Scan for the cell matching the given text and deliver its [X, Y] coordinate at center. 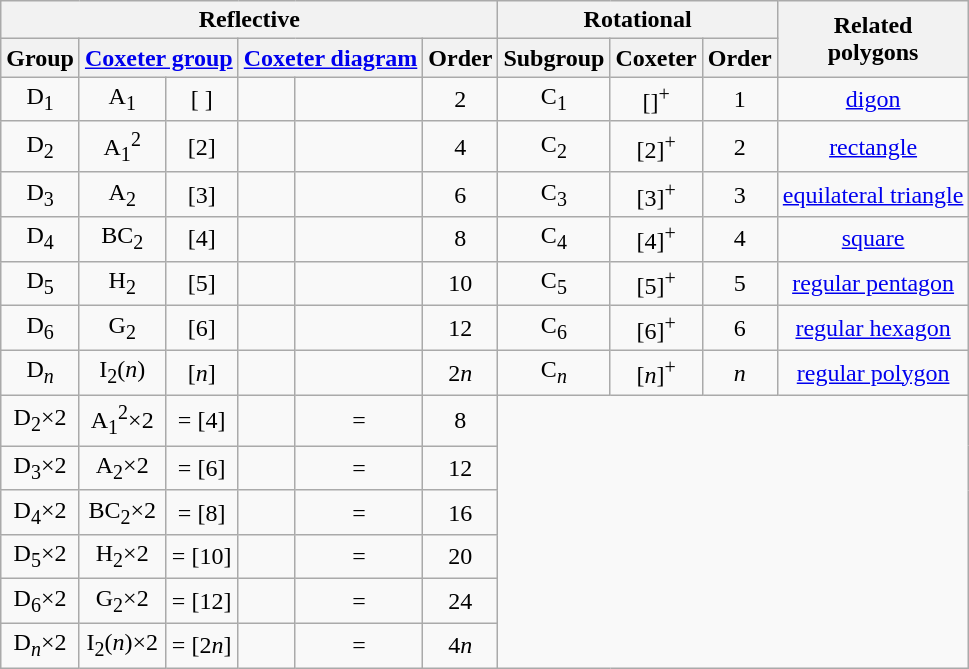
24 [460, 601]
20 [460, 557]
D5×2 [40, 557]
A1 [122, 100]
2n [460, 372]
D1 [40, 100]
[ ] [202, 100]
D6 [40, 328]
A2 [122, 194]
regular pentagon [873, 284]
regular hexagon [873, 328]
= [6] [202, 468]
16 [460, 512]
C1 [554, 100]
= [12] [202, 601]
4n [460, 645]
[4]+ [656, 240]
1 [740, 100]
Reflective [250, 20]
10 [460, 284]
G2×2 [122, 601]
[6] [202, 328]
Dn [40, 372]
[5]+ [656, 284]
[n]+ [656, 372]
Group [40, 58]
D3×2 [40, 468]
D4 [40, 240]
Dn×2 [40, 645]
H2 [122, 284]
D4×2 [40, 512]
G2 [122, 328]
[3]+ [656, 194]
D3 [40, 194]
= [2n] [202, 645]
C4 [554, 240]
[]+ [656, 100]
BC2×2 [122, 512]
D2 [40, 146]
[2]+ [656, 146]
D2×2 [40, 420]
rectangle [873, 146]
[5] [202, 284]
A2×2 [122, 468]
Coxeter group [158, 58]
C6 [554, 328]
D6×2 [40, 601]
C2 [554, 146]
[2] [202, 146]
C3 [554, 194]
Cn [554, 372]
[4] [202, 240]
equilateral triangle [873, 194]
digon [873, 100]
Subgroup [554, 58]
H2×2 [122, 557]
[n] [202, 372]
I2(n)×2 [122, 645]
A12 [122, 146]
BC2 [122, 240]
Coxeter [656, 58]
n [740, 372]
[6]+ [656, 328]
C5 [554, 284]
Rotational [638, 20]
A12×2 [122, 420]
Related polygons [873, 39]
5 [740, 284]
I2(n) [122, 372]
regular polygon [873, 372]
3 [740, 194]
= [10] [202, 557]
= [4] [202, 420]
[3] [202, 194]
D5 [40, 284]
Coxeter diagram [330, 58]
= [8] [202, 512]
square [873, 240]
